Find where the given text appears and provide that cell's center as [x, y] coordinate. 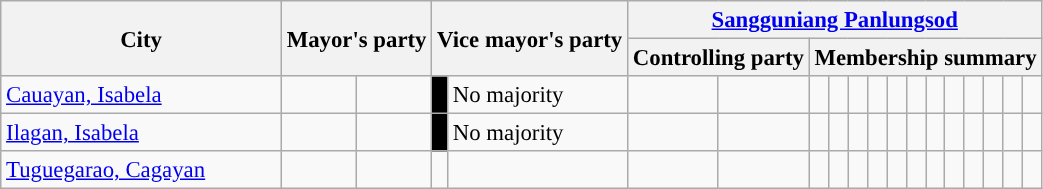
Ilagan, Isabela [142, 133]
City [142, 38]
Cauayan, Isabela [142, 95]
Membership summary [926, 58]
Vice mayor's party [530, 38]
Controlling party [719, 58]
Tuguegarao, Cagayan [142, 170]
Sangguniang Panlungsod [835, 20]
Mayor's party [356, 38]
